Search for the cell housing the specified text and yield its [X, Y] center coordinate. 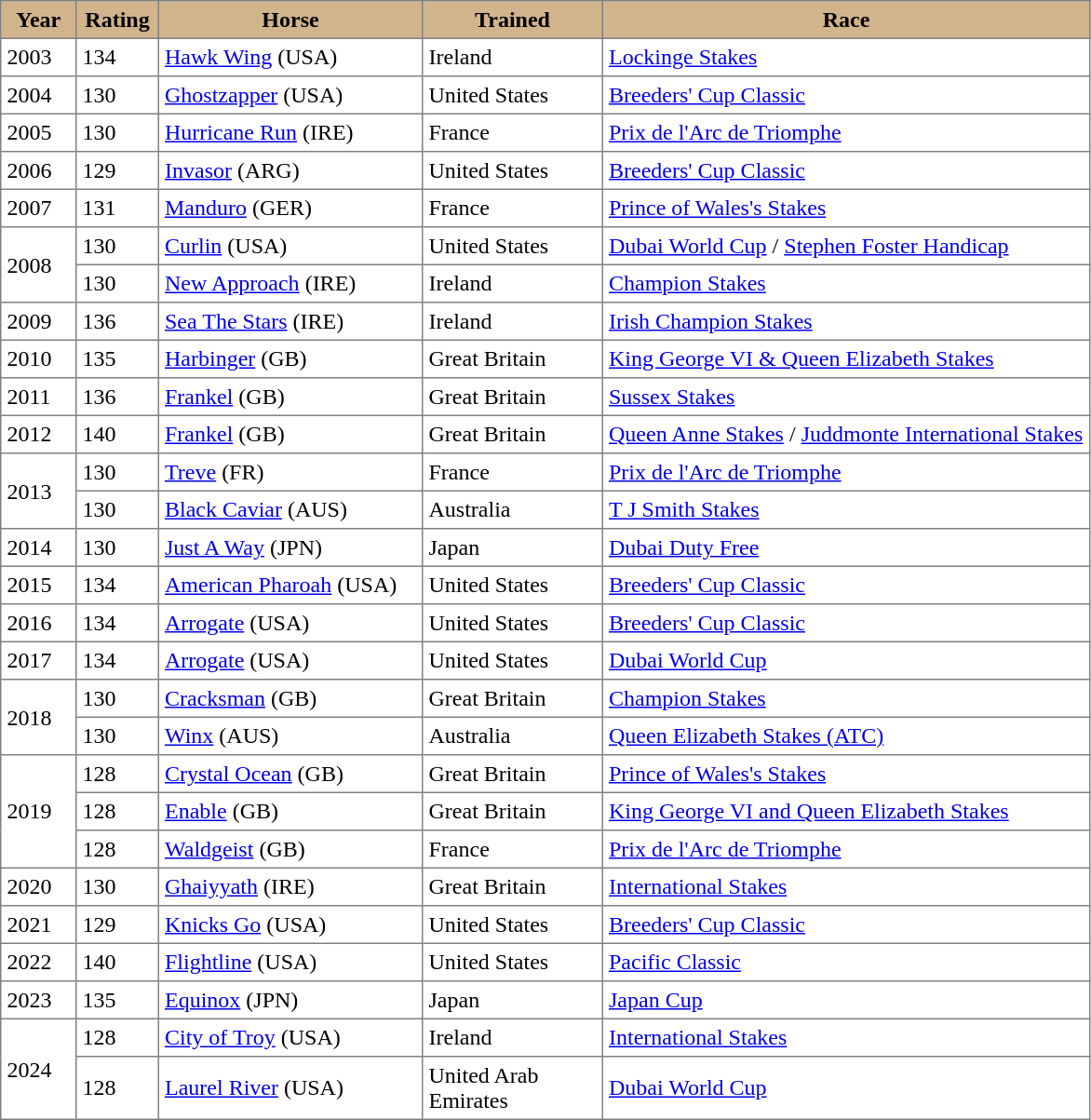
2021 [39, 924]
Sea The Stars (IRE) [290, 321]
2020 [39, 886]
Laurel River (USA) [290, 1088]
Manduro (GER) [290, 208]
131 [117, 208]
2023 [39, 1000]
King George VI & Queen Elizabeth Stakes [846, 358]
United Arab Emirates [513, 1088]
Japan Cup [846, 1000]
Harbinger (GB) [290, 358]
T J Smith Stakes [846, 509]
Flightline (USA) [290, 962]
2004 [39, 95]
Rating [117, 20]
2016 [39, 623]
Black Caviar (AUS) [290, 509]
2018 [39, 717]
City of Troy (USA) [290, 1037]
2010 [39, 358]
Just A Way (JPN) [290, 547]
American Pharoah (USA) [290, 585]
New Approach (IRE) [290, 283]
2009 [39, 321]
2007 [39, 208]
2015 [39, 585]
2022 [39, 962]
Enable (GB) [290, 811]
Winx (AUS) [290, 735]
Sussex Stakes [846, 397]
King George VI and Queen Elizabeth Stakes [846, 811]
2012 [39, 434]
Hurricane Run (IRE) [290, 132]
Dubai Duty Free [846, 547]
Treve (FR) [290, 472]
Dubai World Cup / Stephen Foster Handicap [846, 246]
Crystal Ocean (GB) [290, 774]
2003 [39, 57]
Horse [290, 20]
2006 [39, 170]
2024 [39, 1069]
Cracksman (GB) [290, 698]
2019 [39, 812]
2005 [39, 132]
Ghostzapper (USA) [290, 95]
Queen Elizabeth Stakes (ATC) [846, 735]
Knicks Go (USA) [290, 924]
Invasor (ARG) [290, 170]
2013 [39, 492]
Year [39, 20]
Queen Anne Stakes / Juddmonte International Stakes [846, 434]
2017 [39, 660]
Pacific Classic [846, 962]
Lockinge Stakes [846, 57]
Irish Champion Stakes [846, 321]
Trained [513, 20]
2011 [39, 397]
Ghaiyyath (IRE) [290, 886]
Curlin (USA) [290, 246]
Equinox (JPN) [290, 1000]
2014 [39, 547]
2008 [39, 264]
Hawk Wing (USA) [290, 57]
Waldgeist (GB) [290, 849]
Race [846, 20]
